Search for the cell housing the specified text and yield its [X, Y] center coordinate. 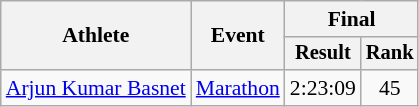
Athlete [96, 36]
Result [323, 54]
45 [390, 88]
Event [238, 36]
Final [352, 19]
Marathon [238, 88]
2:23:09 [323, 88]
Arjun Kumar Basnet [96, 88]
Rank [390, 54]
